Search for the cell housing the specified text and yield its [X, Y] center coordinate. 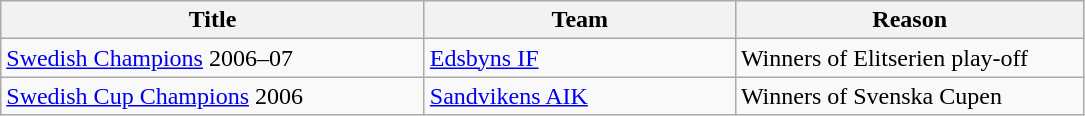
Swedish Cup Champions 2006 [213, 96]
Swedish Champions 2006–07 [213, 58]
Title [213, 20]
Reason [910, 20]
Edsbyns IF [580, 58]
Winners of Elitserien play-off [910, 58]
Sandvikens AIK [580, 96]
Winners of Svenska Cupen [910, 96]
Team [580, 20]
